Return [x, y] of the center of cell containing provided text 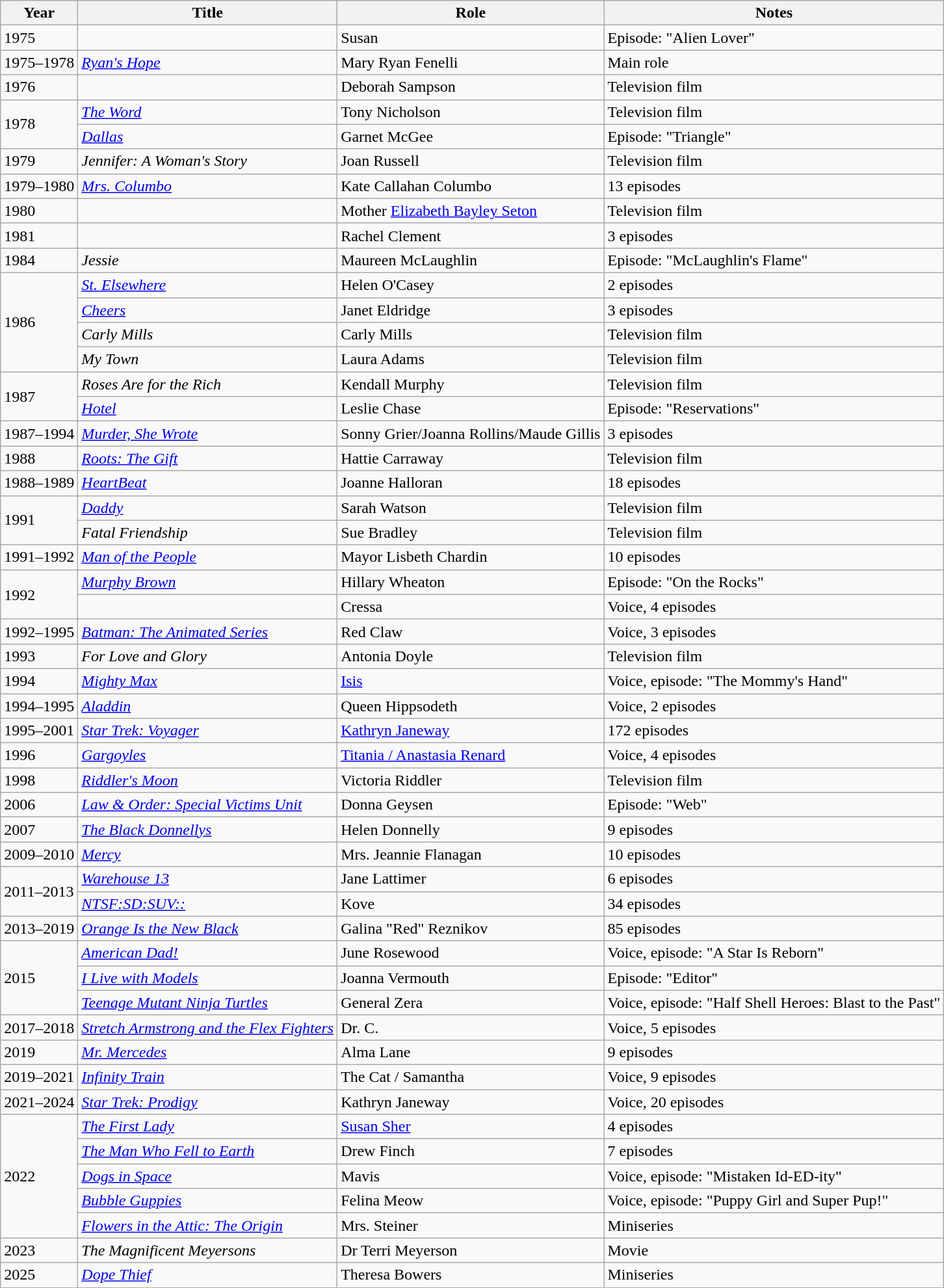
Dallas [208, 137]
Mother Elizabeth Bayley Seton [471, 211]
Dr. C. [471, 1027]
Stretch Armstrong and the Flex Fighters [208, 1027]
Voice, 9 episodes [774, 1077]
Donna Geysen [471, 805]
2011–2013 [39, 891]
Sonny Grier/Joanna Rollins/Maude Gillis [471, 434]
Victoria Riddler [471, 780]
Voice, episode: "Puppy Girl and Super Pup!" [774, 1201]
Galina "Red" Reznikov [471, 928]
Joanna Vermouth [471, 978]
172 episodes [774, 731]
Garnet McGee [471, 137]
Roses Are for the Rich [208, 384]
HeartBeat [208, 483]
Batman: The Animated Series [208, 631]
Warehouse 13 [208, 879]
Jane Lattimer [471, 879]
Year [39, 13]
Voice, episode: "A Star Is Reborn" [774, 953]
1988 [39, 458]
Susan [471, 38]
2017–2018 [39, 1027]
Star Trek: Prodigy [208, 1102]
Daddy [208, 508]
1992–1995 [39, 631]
Antonia Doyle [471, 656]
Episode: "Alien Lover" [774, 38]
Role [471, 13]
Episode: "On the Rocks" [774, 582]
I Live with Models [208, 978]
Tony Nicholson [471, 112]
The Cat / Samantha [471, 1077]
Flowers in the Attic: The Origin [208, 1226]
1987 [39, 397]
Voice, episode: "The Mommy's Hand" [774, 681]
2019 [39, 1052]
NTSF:SD:SUV:: [208, 904]
Main role [774, 62]
1987–1994 [39, 434]
Leslie Chase [471, 409]
Helen Donnelly [471, 830]
Sarah Watson [471, 508]
Man of the People [208, 557]
Kove [471, 904]
Deborah Sampson [471, 87]
4 episodes [774, 1127]
Roots: The Gift [208, 458]
13 episodes [774, 186]
Bubble Guppies [208, 1201]
American Dad! [208, 953]
2019–2021 [39, 1077]
Star Trek: Voyager [208, 731]
Title [208, 13]
Ryan's Hope [208, 62]
6 episodes [774, 879]
Voice, 2 episodes [774, 705]
Voice, 3 episodes [774, 631]
Dope Thief [208, 1275]
Law & Order: Special Victims Unit [208, 805]
1978 [39, 124]
Gargoyles [208, 756]
Kendall Murphy [471, 384]
Cheers [208, 310]
Helen O'Casey [471, 285]
1986 [39, 322]
Susan Sher [471, 1127]
1991 [39, 520]
1992 [39, 594]
Maureen McLaughlin [471, 260]
Dr Terri Meyerson [471, 1250]
1981 [39, 235]
1976 [39, 87]
Cressa [471, 607]
Rachel Clement [471, 235]
Voice, 5 episodes [774, 1027]
Isis [471, 681]
June Rosewood [471, 953]
Drew Finch [471, 1151]
Movie [774, 1250]
Jennifer: A Woman's Story [208, 161]
Infinity Train [208, 1077]
1995–2001 [39, 731]
Mrs. Steiner [471, 1226]
1984 [39, 260]
Mrs. Jeannie Flanagan [471, 854]
85 episodes [774, 928]
Titania / Anastasia Renard [471, 756]
2023 [39, 1250]
Fatal Friendship [208, 532]
1979–1980 [39, 186]
My Town [208, 360]
Riddler's Moon [208, 780]
Mavis [471, 1176]
Joan Russell [471, 161]
2013–2019 [39, 928]
1994 [39, 681]
2022 [39, 1176]
Hattie Carraway [471, 458]
Kate Callahan Columbo [471, 186]
Red Claw [471, 631]
Theresa Bowers [471, 1275]
2 episodes [774, 285]
Dogs in Space [208, 1176]
Felina Meow [471, 1201]
Sue Bradley [471, 532]
Mayor Lisbeth Chardin [471, 557]
Aladdin [208, 705]
Voice, 20 episodes [774, 1102]
1994–1995 [39, 705]
General Zera [471, 1003]
1998 [39, 780]
Notes [774, 13]
Mercy [208, 854]
Episode: "Editor" [774, 978]
Mighty Max [208, 681]
Voice, episode: "Mistaken Id-ED-ity" [774, 1176]
1975–1978 [39, 62]
7 episodes [774, 1151]
18 episodes [774, 483]
1991–1992 [39, 557]
1980 [39, 211]
Alma Lane [471, 1052]
34 episodes [774, 904]
1996 [39, 756]
Hillary Wheaton [471, 582]
Queen Hippsodeth [471, 705]
Murder, She Wrote [208, 434]
Orange Is the New Black [208, 928]
2025 [39, 1275]
Mr. Mercedes [208, 1052]
The Word [208, 112]
1988–1989 [39, 483]
2021–2024 [39, 1102]
Voice, episode: "Half Shell Heroes: Blast to the Past" [774, 1003]
2009–2010 [39, 854]
1993 [39, 656]
2015 [39, 978]
Murphy Brown [208, 582]
The Magnificent Meyersons [208, 1250]
Teenage Mutant Ninja Turtles [208, 1003]
Jessie [208, 260]
The Man Who Fell to Earth [208, 1151]
2007 [39, 830]
St. Elsewhere [208, 285]
The Black Donnellys [208, 830]
Janet Eldridge [471, 310]
Laura Adams [471, 360]
Episode: "Web" [774, 805]
For Love and Glory [208, 656]
1975 [39, 38]
The First Lady [208, 1127]
Mary Ryan Fenelli [471, 62]
Episode: "McLaughlin's Flame" [774, 260]
Episode: "Triangle" [774, 137]
Hotel [208, 409]
Joanne Halloran [471, 483]
2006 [39, 805]
Episode: "Reservations" [774, 409]
Mrs. Columbo [208, 186]
1979 [39, 161]
